Scan for the cell matching the given text and deliver its [x, y] coordinate at center. 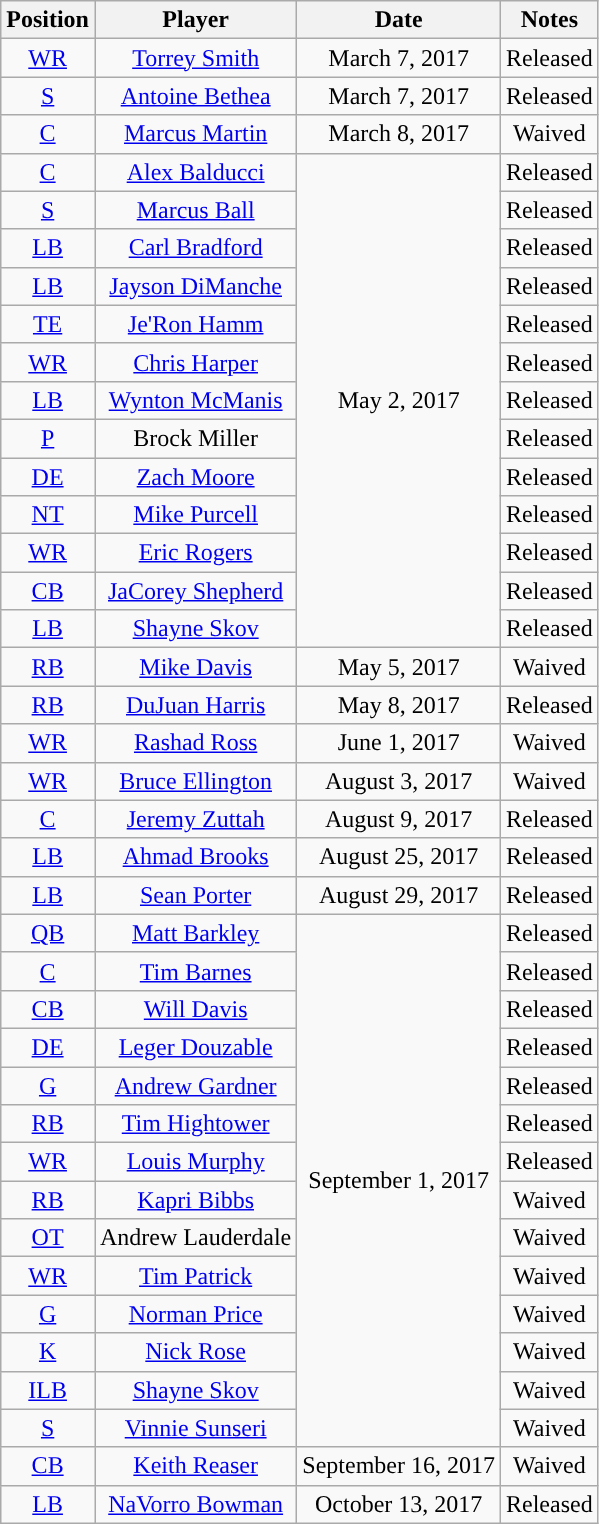
August 29, 2017 [399, 895]
Tim Barnes [195, 971]
K [48, 1352]
DuJuan Harris [195, 705]
May 2, 2017 [399, 400]
Mike Purcell [195, 515]
Andrew Lauderdale [195, 1238]
Chris Harper [195, 362]
Antoine Bethea [195, 96]
Carl Bradford [195, 248]
Ahmad Brooks [195, 857]
Leger Douzable [195, 1047]
Andrew Gardner [195, 1085]
Mike Davis [195, 667]
JaCorey Shepherd [195, 591]
Brock Miller [195, 438]
Tim Patrick [195, 1276]
Sean Porter [195, 895]
Tim Hightower [195, 1124]
Marcus Martin [195, 134]
Norman Price [195, 1314]
Nick Rose [195, 1352]
September 16, 2017 [399, 1466]
August 9, 2017 [399, 819]
ILB [48, 1390]
Keith Reaser [195, 1466]
OT [48, 1238]
Alex Balducci [195, 172]
Date [399, 20]
May 5, 2017 [399, 667]
NT [48, 515]
Wynton McManis [195, 400]
June 1, 2017 [399, 743]
Marcus Ball [195, 210]
Jayson DiManche [195, 286]
Bruce Ellington [195, 781]
Zach Moore [195, 477]
Will Davis [195, 1009]
P [48, 438]
September 1, 2017 [399, 1180]
Vinnie Sunseri [195, 1428]
NaVorro Bowman [195, 1504]
Torrey Smith [195, 58]
March 8, 2017 [399, 134]
QB [48, 933]
October 13, 2017 [399, 1504]
May 8, 2017 [399, 705]
August 25, 2017 [399, 857]
TE [48, 324]
Matt Barkley [195, 933]
Notes [550, 20]
Louis Murphy [195, 1162]
August 3, 2017 [399, 781]
Kapri Bibbs [195, 1200]
Rashad Ross [195, 743]
Player [195, 20]
Position [48, 20]
Je'Ron Hamm [195, 324]
Jeremy Zuttah [195, 819]
Eric Rogers [195, 553]
